For the text-containing cell, return its midpoint in (x, y) coordinate format. 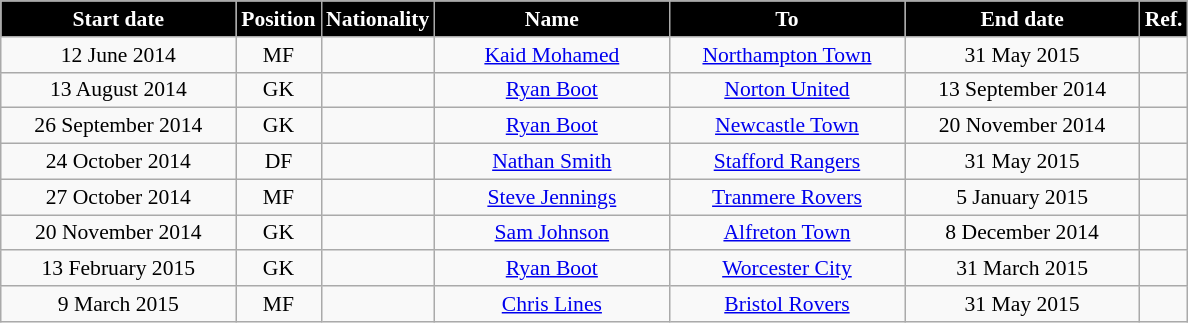
Nationality (378, 19)
Name (552, 19)
27 October 2014 (118, 197)
Stafford Rangers (786, 162)
Start date (118, 19)
Norton United (786, 90)
End date (1022, 19)
Alfreton Town (786, 233)
Nathan Smith (552, 162)
9 March 2015 (118, 304)
5 January 2015 (1022, 197)
Chris Lines (552, 304)
8 December 2014 (1022, 233)
13 September 2014 (1022, 90)
13 February 2015 (118, 269)
12 June 2014 (118, 55)
31 March 2015 (1022, 269)
Ref. (1164, 19)
13 August 2014 (118, 90)
Newcastle Town (786, 126)
DF (278, 162)
Kaid Mohamed (552, 55)
Position (278, 19)
Sam Johnson (552, 233)
26 September 2014 (118, 126)
To (786, 19)
Worcester City (786, 269)
Tranmere Rovers (786, 197)
24 October 2014 (118, 162)
Steve Jennings (552, 197)
Bristol Rovers (786, 304)
Northampton Town (786, 55)
